Return (X, Y) of the center of cell containing provided text 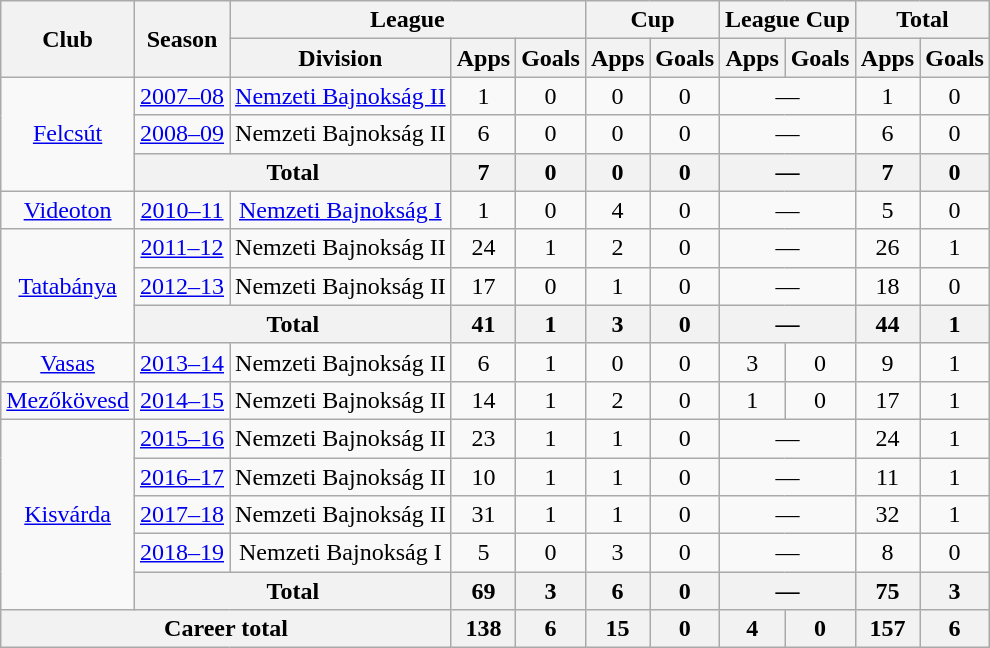
League (408, 20)
League Cup (788, 20)
2013–14 (182, 362)
32 (887, 515)
2007–08 (182, 96)
Division (341, 58)
2010–11 (182, 210)
23 (483, 438)
2011–12 (182, 248)
2016–17 (182, 477)
14 (483, 400)
Kisvárda (68, 514)
Videoton (68, 210)
2018–19 (182, 553)
2008–09 (182, 134)
41 (483, 324)
138 (483, 629)
Mezőkövesd (68, 400)
69 (483, 591)
15 (617, 629)
18 (887, 286)
2012–13 (182, 286)
11 (887, 477)
10 (483, 477)
Vasas (68, 362)
9 (887, 362)
Club (68, 39)
8 (887, 553)
Career total (226, 629)
75 (887, 591)
Cup (652, 20)
2014–15 (182, 400)
31 (483, 515)
44 (887, 324)
157 (887, 629)
2015–16 (182, 438)
26 (887, 248)
Tatabánya (68, 286)
Season (182, 39)
2017–18 (182, 515)
Felcsút (68, 134)
